Provide the (X, Y) coordinate of the cell's center where the given text is located.  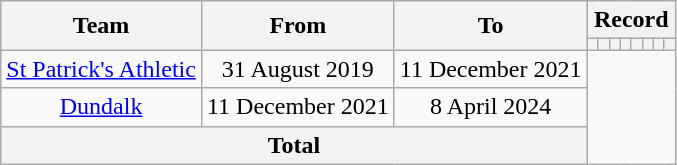
Total (294, 145)
31 August 2019 (298, 69)
8 April 2024 (490, 107)
To (490, 26)
Record (631, 20)
St Patrick's Athletic (102, 69)
Dundalk (102, 107)
From (298, 26)
Team (102, 26)
